Search for the cell housing the specified text and yield its [x, y] center coordinate. 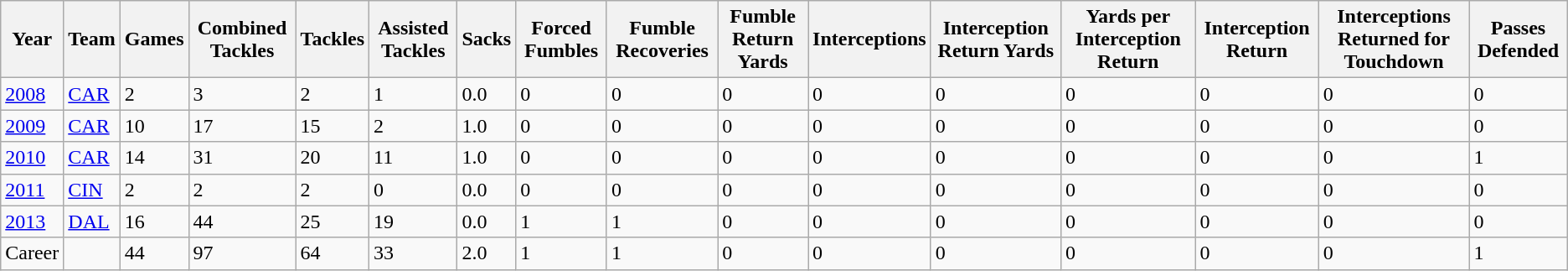
Interception Return Yards [995, 39]
Combined Tackles [242, 39]
2008 [32, 94]
15 [333, 126]
Career [32, 253]
10 [154, 126]
3 [242, 94]
Interception Return [1256, 39]
Passes Defended [1518, 39]
64 [333, 253]
Yards per Interception Return [1127, 39]
Year [32, 39]
Forced Fumbles [561, 39]
14 [154, 158]
33 [414, 253]
2009 [32, 126]
Fumble Return Yards [763, 39]
Fumble Recoveries [662, 39]
17 [242, 126]
31 [242, 158]
19 [414, 221]
20 [333, 158]
16 [154, 221]
2010 [32, 158]
Interceptions [869, 39]
DAL [92, 221]
2011 [32, 190]
25 [333, 221]
2.0 [487, 253]
Tackles [333, 39]
Assisted Tackles [414, 39]
2013 [32, 221]
97 [242, 253]
Sacks [487, 39]
Team [92, 39]
11 [414, 158]
Games [154, 39]
CIN [92, 190]
Interceptions Returned for Touchdown [1394, 39]
